Pinpoint the cell where the given text exists, returning its (X, Y) midpoint coordinate. 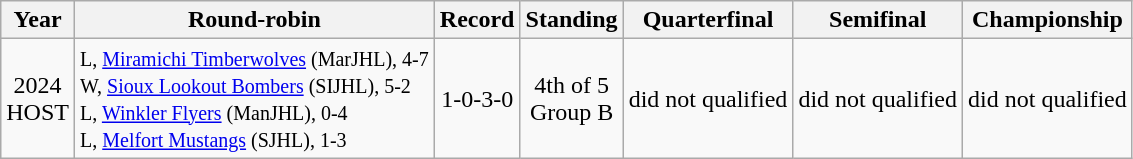
Record (477, 20)
Semifinal (878, 20)
Round-robin (254, 20)
Championship (1048, 20)
Year (38, 20)
2024HOST (38, 98)
Standing (572, 20)
L, Miramichi Timberwolves (MarJHL), 4-7W, Sioux Lookout Bombers (SIJHL), 5-2L, Winkler Flyers (ManJHL), 0-4L, Melfort Mustangs (SJHL), 1-3 (254, 98)
Quarterfinal (708, 20)
4th of 5 Group B (572, 98)
1-0-3-0 (477, 98)
